From the cell containing the given text, extract its center point as (x, y) coordinate. 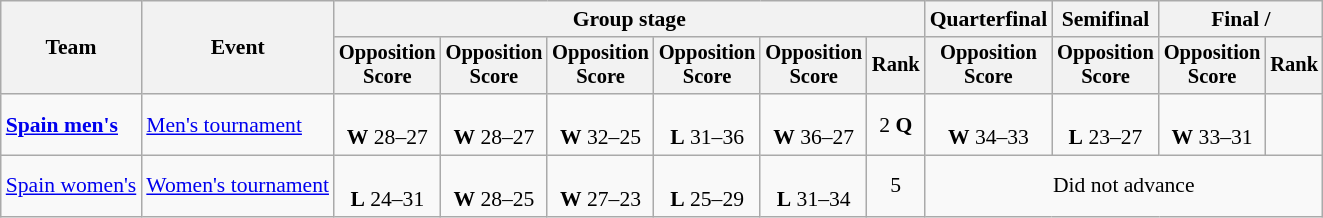
W 28–25 (494, 186)
L 23–27 (1106, 124)
Event (238, 48)
W 34–33 (989, 124)
Team (72, 48)
L 31–36 (708, 124)
Spain men's (72, 124)
W 32–25 (600, 124)
L 25–29 (708, 186)
Quarterfinal (989, 19)
5 (896, 186)
W 27–23 (600, 186)
L 24–31 (388, 186)
Semifinal (1106, 19)
W 36–27 (814, 124)
Did not advance (1124, 186)
2 Q (896, 124)
Spain women's (72, 186)
Final / (1241, 19)
Women's tournament (238, 186)
Men's tournament (238, 124)
W 33–31 (1212, 124)
L 31–34 (814, 186)
Group stage (630, 19)
